From the cell containing the given text, extract its center point as (X, Y) coordinate. 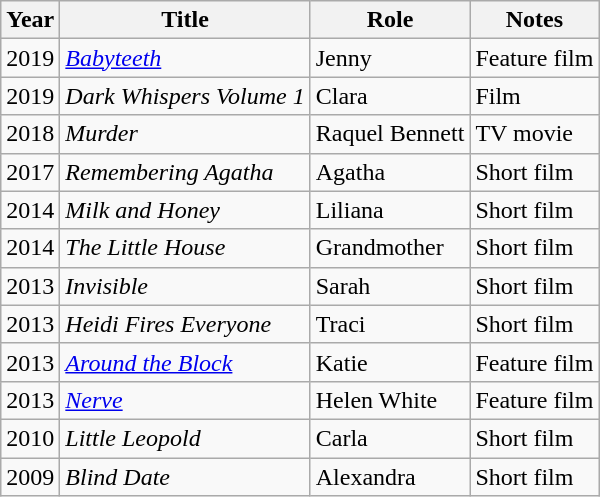
Year (30, 20)
Raquel Bennett (390, 134)
Around the Block (185, 362)
Traci (390, 324)
2018 (30, 134)
Dark Whispers Volume 1 (185, 96)
The Little House (185, 248)
Agatha (390, 172)
2009 (30, 477)
Carla (390, 438)
Sarah (390, 286)
2010 (30, 438)
Title (185, 20)
Clara (390, 96)
Little Leopold (185, 438)
TV movie (534, 134)
Liliana (390, 210)
Jenny (390, 58)
Heidi Fires Everyone (185, 324)
Katie (390, 362)
Babyteeth (185, 58)
Blind Date (185, 477)
Grandmother (390, 248)
Remembering Agatha (185, 172)
Murder (185, 134)
Milk and Honey (185, 210)
Notes (534, 20)
Role (390, 20)
Alexandra (390, 477)
2017 (30, 172)
Film (534, 96)
Nerve (185, 400)
Invisible (185, 286)
Helen White (390, 400)
